From the cell containing the given text, extract its center point as (X, Y) coordinate. 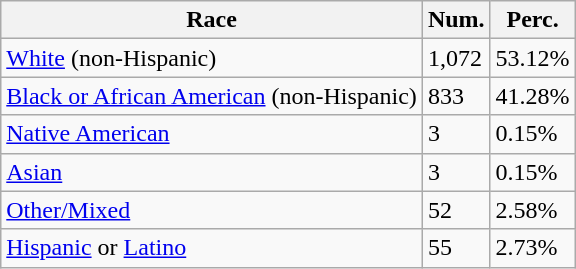
Race (212, 20)
53.12% (532, 58)
Num. (456, 20)
1,072 (456, 58)
Native American (212, 134)
Other/Mixed (212, 210)
2.58% (532, 210)
White (non-Hispanic) (212, 58)
55 (456, 248)
Perc. (532, 20)
52 (456, 210)
41.28% (532, 96)
Black or African American (non-Hispanic) (212, 96)
Asian (212, 172)
Hispanic or Latino (212, 248)
2.73% (532, 248)
833 (456, 96)
